Determine the (X, Y) coordinate at the center of the cell enclosing the given text.  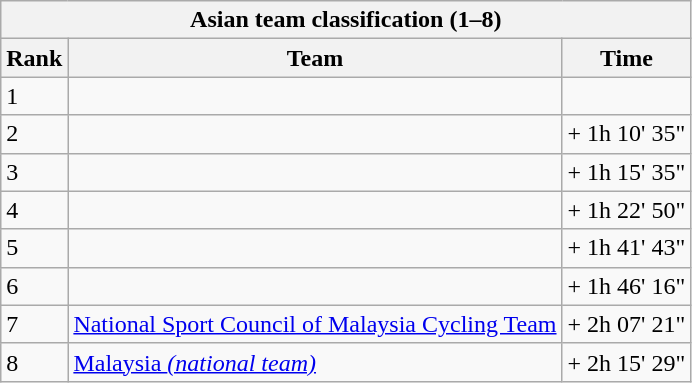
Asian team classification (1–8) (346, 20)
5 (34, 248)
1 (34, 96)
Malaysia (national team) (315, 362)
National Sport Council of Malaysia Cycling Team (315, 324)
+ 1h 41' 43" (626, 248)
Team (315, 58)
8 (34, 362)
4 (34, 210)
3 (34, 172)
7 (34, 324)
Time (626, 58)
6 (34, 286)
+ 1h 46' 16" (626, 286)
2 (34, 134)
Rank (34, 58)
+ 1h 15' 35" (626, 172)
+ 1h 22' 50" (626, 210)
+ 2h 15' 29" (626, 362)
+ 2h 07' 21" (626, 324)
+ 1h 10' 35" (626, 134)
